Return (x, y) of the center of cell containing provided text 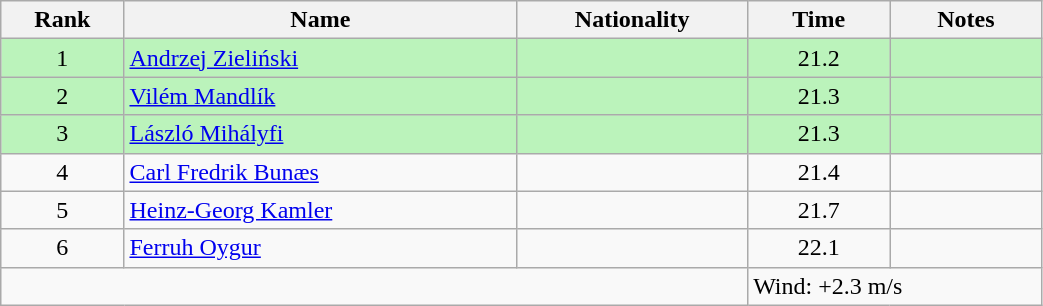
5 (62, 210)
Time (819, 20)
Rank (62, 20)
Name (320, 20)
Nationality (632, 20)
2 (62, 96)
Vilém Mandlík (320, 96)
21.2 (819, 58)
6 (62, 248)
21.4 (819, 172)
Ferruh Oygur (320, 248)
Wind: +2.3 m/s (895, 286)
László Mihályfi (320, 134)
Heinz-Georg Kamler (320, 210)
1 (62, 58)
21.7 (819, 210)
3 (62, 134)
4 (62, 172)
22.1 (819, 248)
Notes (966, 20)
Andrzej Zieliński (320, 58)
Carl Fredrik Bunæs (320, 172)
